Find where the given text appears and provide that cell's center as [X, Y] coordinate. 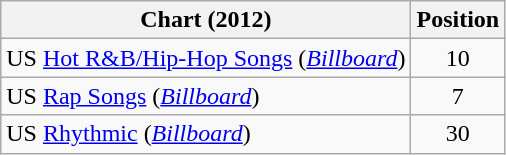
US Hot R&B/Hip-Hop Songs (Billboard) [206, 58]
7 [458, 96]
US Rhythmic (Billboard) [206, 134]
10 [458, 58]
30 [458, 134]
Chart (2012) [206, 20]
Position [458, 20]
US Rap Songs (Billboard) [206, 96]
